Detect which cell encompasses the target text, then output its (x, y) center coordinate. 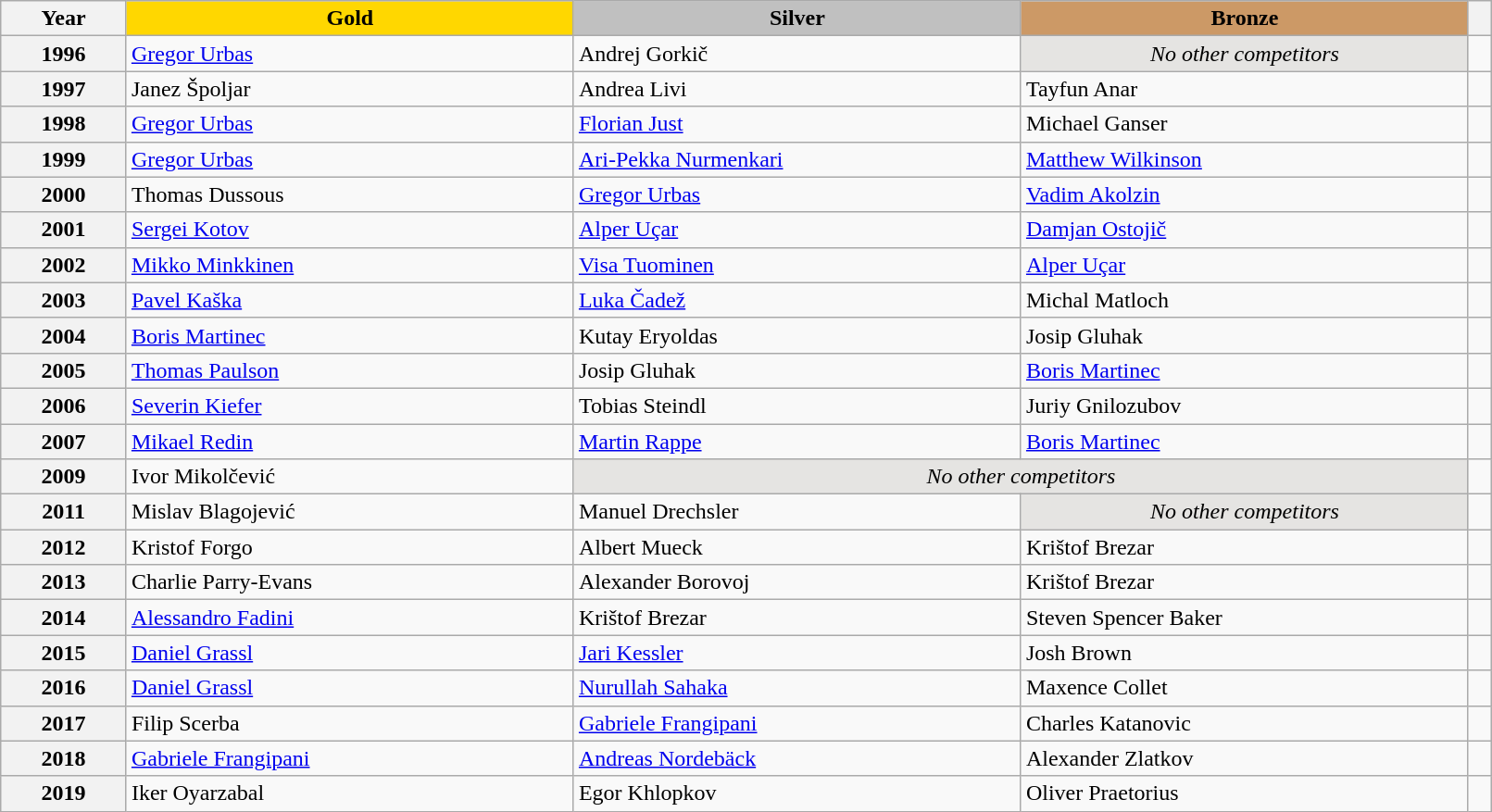
2002 (64, 265)
Alexander Zlatkov (1245, 758)
Nurullah Sahaka (796, 688)
Maxence Collet (1245, 688)
1998 (64, 124)
Oliver Praetorius (1245, 793)
2004 (64, 335)
Ivor Mikolčević (350, 477)
1996 (64, 54)
2011 (64, 512)
2018 (64, 758)
Alexander Borovoj (796, 582)
Kristof Forgo (350, 547)
Jari Kessler (796, 653)
Manuel Drechsler (796, 512)
Charles Katanovic (1245, 723)
1999 (64, 159)
Damjan Ostojič (1245, 230)
Charlie Parry-Evans (350, 582)
2000 (64, 194)
2013 (64, 582)
Steven Spencer Baker (1245, 618)
Josh Brown (1245, 653)
Luka Čadež (796, 300)
Andrej Gorkič (796, 54)
2014 (64, 618)
Andreas Nordebäck (796, 758)
Filip Scerba (350, 723)
1997 (64, 89)
Florian Just (796, 124)
Mislav Blagojević (350, 512)
Andrea Livi (796, 89)
Severin Kiefer (350, 406)
Bronze (1245, 19)
2007 (64, 442)
Alessandro Fadini (350, 618)
Janez Špoljar (350, 89)
Sergei Kotov (350, 230)
Kutay Eryoldas (796, 335)
2019 (64, 793)
2016 (64, 688)
Silver (796, 19)
2003 (64, 300)
Mikko Minkkinen (350, 265)
Michal Matloch (1245, 300)
2001 (64, 230)
2009 (64, 477)
Martin Rappe (796, 442)
Thomas Dussous (350, 194)
Tobias Steindl (796, 406)
2012 (64, 547)
Ari-Pekka Nurmenkari (796, 159)
Michael Ganser (1245, 124)
Albert Mueck (796, 547)
2006 (64, 406)
Vadim Akolzin (1245, 194)
Mikael Redin (350, 442)
Pavel Kaška (350, 300)
Gold (350, 19)
2005 (64, 370)
Thomas Paulson (350, 370)
Egor Khlopkov (796, 793)
2015 (64, 653)
Year (64, 19)
Tayfun Anar (1245, 89)
Matthew Wilkinson (1245, 159)
Visa Tuominen (796, 265)
Iker Oyarzabal (350, 793)
Juriy Gnilozubov (1245, 406)
2017 (64, 723)
